Return the [X, Y] coordinate for the center point of the cell that contains the specified text.  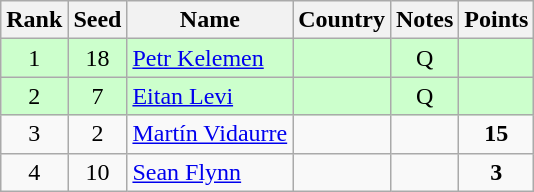
Seed [98, 20]
Points [496, 20]
Sean Flynn [210, 172]
1 [34, 58]
4 [34, 172]
18 [98, 58]
15 [496, 134]
Eitan Levi [210, 96]
Rank [34, 20]
Country [342, 20]
7 [98, 96]
10 [98, 172]
Martín Vidaurre [210, 134]
Petr Kelemen [210, 58]
Name [210, 20]
Notes [424, 20]
